Pinpoint the cell where the given text exists, returning its (X, Y) midpoint coordinate. 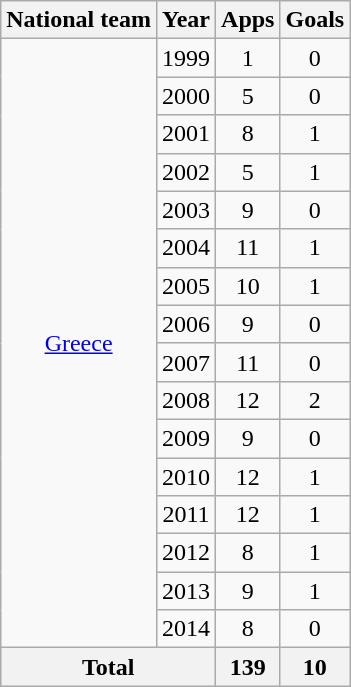
2002 (186, 172)
2014 (186, 629)
2003 (186, 210)
Goals (315, 20)
2012 (186, 553)
Total (108, 667)
Greece (79, 344)
1999 (186, 58)
Year (186, 20)
2000 (186, 96)
2 (315, 400)
2005 (186, 286)
2001 (186, 134)
2008 (186, 400)
National team (79, 20)
2009 (186, 438)
Apps (248, 20)
2010 (186, 477)
2013 (186, 591)
2011 (186, 515)
2004 (186, 248)
2007 (186, 362)
139 (248, 667)
2006 (186, 324)
